For the text-containing cell, return its midpoint in [x, y] coordinate format. 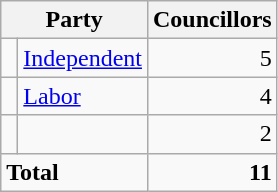
Labor [83, 96]
2 [212, 134]
4 [212, 96]
Total [74, 172]
Councillors [212, 20]
Party [74, 20]
Independent [83, 58]
11 [212, 172]
5 [212, 58]
